Extract the [X, Y] coordinate from the center of the cell holding the provided text.  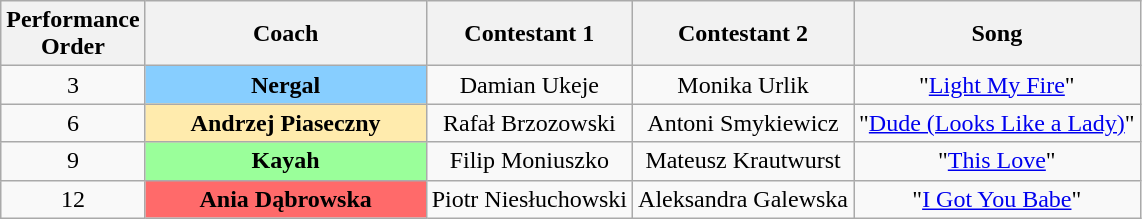
Damian Ukeje [529, 85]
Contestant 2 [744, 34]
Contestant 1 [529, 34]
Monika Urlik [744, 85]
Coach [286, 34]
Performance Order [73, 34]
Aleksandra Galewska [744, 199]
Rafał Brzozowski [529, 123]
Ania Dąbrowska [286, 199]
3 [73, 85]
6 [73, 123]
12 [73, 199]
Nergal [286, 85]
9 [73, 161]
Kayah [286, 161]
Song [998, 34]
Mateusz Krautwurst [744, 161]
"I Got You Babe" [998, 199]
"Light My Fire" [998, 85]
Antoni Smykiewicz [744, 123]
Piotr Niesłuchowski [529, 199]
"This Love" [998, 161]
Andrzej Piaseczny [286, 123]
"Dude (Looks Like a Lady)" [998, 123]
Filip Moniuszko [529, 161]
